Output the [X, Y] coordinate of the center of the cell containing the given text.  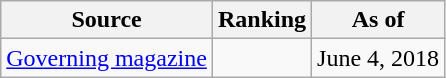
Source [107, 20]
June 4, 2018 [378, 58]
Governing magazine [107, 58]
Ranking [262, 20]
As of [378, 20]
